Find where the given text appears and provide that cell's center as [X, Y] coordinate. 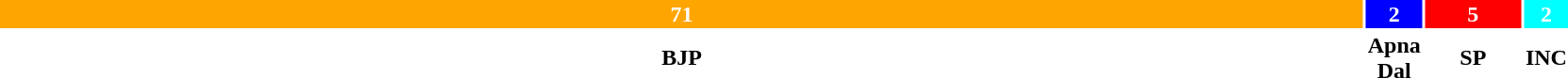
71 [681, 14]
5 [1473, 14]
